Find where the given text appears and provide that cell's center as (X, Y) coordinate. 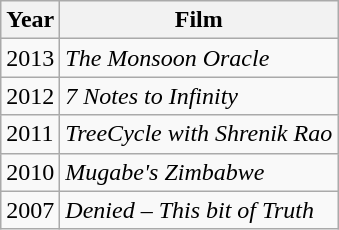
2007 (30, 210)
The Monsoon Oracle (199, 58)
TreeCycle with Shrenik Rao (199, 134)
Year (30, 20)
7 Notes to Infinity (199, 96)
2013 (30, 58)
2012 (30, 96)
2010 (30, 172)
Denied – This bit of Truth (199, 210)
Film (199, 20)
2011 (30, 134)
Mugabe's Zimbabwe (199, 172)
